Return the [x, y] coordinate for the center point of the cell that contains the specified text.  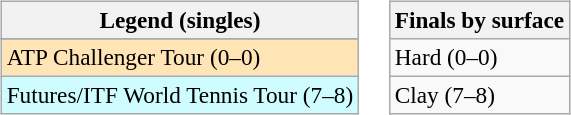
Clay (7–8) [479, 95]
Finals by surface [479, 20]
Legend (singles) [180, 20]
Hard (0–0) [479, 57]
ATP Challenger Tour (0–0) [180, 57]
Futures/ITF World Tennis Tour (7–8) [180, 95]
